Detect which cell encompasses the target text, then output its (x, y) center coordinate. 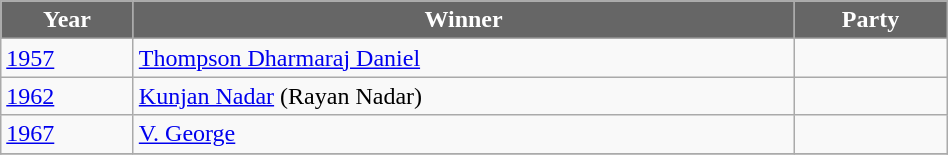
Party (870, 20)
1967 (68, 134)
Kunjan Nadar (Rayan Nadar) (463, 96)
Thompson Dharmaraj Daniel (463, 58)
1957 (68, 58)
Winner (463, 20)
V. George (463, 134)
1962 (68, 96)
Year (68, 20)
